Search for the cell housing the specified text and yield its [x, y] center coordinate. 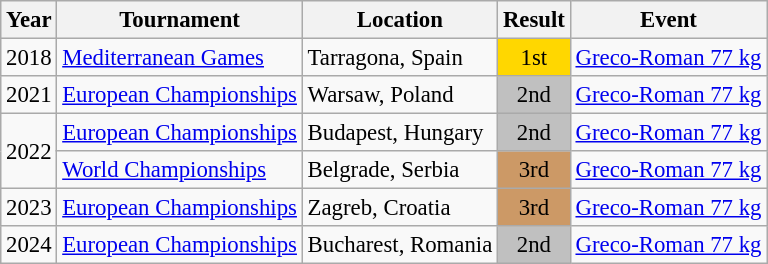
World Championships [180, 170]
2021 [29, 95]
2023 [29, 208]
Event [668, 20]
Belgrade, Serbia [400, 170]
Zagreb, Croatia [400, 208]
Location [400, 20]
Tournament [180, 20]
Result [534, 20]
1st [534, 58]
Year [29, 20]
Budapest, Hungary [400, 133]
Bucharest, Romania [400, 245]
Warsaw, Poland [400, 95]
2022 [29, 152]
Tarragona, Spain [400, 58]
2024 [29, 245]
Mediterranean Games [180, 58]
2018 [29, 58]
